Scan for the cell matching the given text and deliver its [X, Y] coordinate at center. 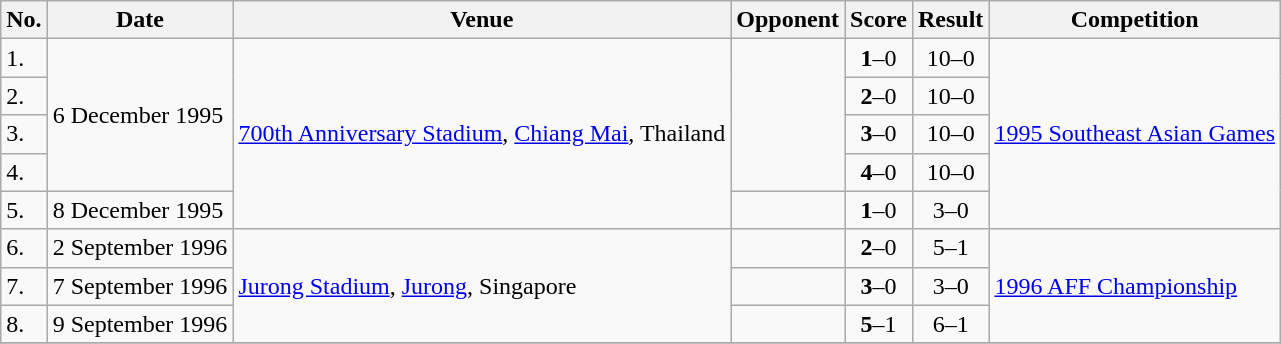
No. [24, 20]
Score [879, 20]
700th Anniversary Stadium, Chiang Mai, Thailand [482, 134]
Date [140, 20]
3. [24, 134]
8. [24, 324]
7. [24, 286]
Result [950, 20]
4–0 [879, 172]
7 September 1996 [140, 286]
2. [24, 96]
2 September 1996 [140, 248]
5. [24, 210]
1995 Southeast Asian Games [1135, 134]
6. [24, 248]
1996 AFF Championship [1135, 286]
Venue [482, 20]
1. [24, 58]
Jurong Stadium, Jurong, Singapore [482, 286]
Competition [1135, 20]
8 December 1995 [140, 210]
Opponent [788, 20]
6–1 [950, 324]
4. [24, 172]
6 December 1995 [140, 115]
9 September 1996 [140, 324]
